For the text-containing cell, return its midpoint in [X, Y] coordinate format. 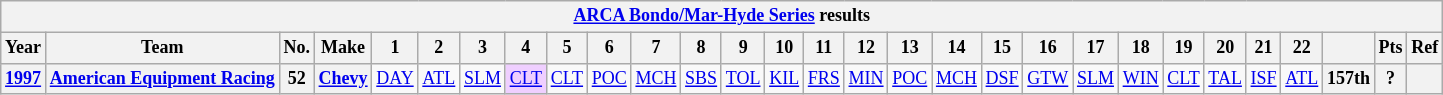
3 [483, 48]
20 [1225, 48]
14 [957, 48]
12 [866, 48]
Team [162, 48]
? [1390, 78]
11 [824, 48]
GTW [1048, 78]
American Equipment Racing [162, 78]
21 [1264, 48]
2 [439, 48]
WIN [1140, 78]
Year [24, 48]
22 [1302, 48]
157th [1349, 78]
18 [1140, 48]
1997 [24, 78]
DSF [1002, 78]
10 [784, 48]
52 [296, 78]
Chevy [343, 78]
7 [656, 48]
16 [1048, 48]
No. [296, 48]
SBS [702, 78]
Pts [1390, 48]
ISF [1264, 78]
17 [1096, 48]
TAL [1225, 78]
ARCA Bondo/Mar-Hyde Series results [722, 16]
DAY [395, 78]
FRS [824, 78]
8 [702, 48]
1 [395, 48]
4 [526, 48]
MIN [866, 78]
TOL [742, 78]
15 [1002, 48]
19 [1184, 48]
6 [609, 48]
Ref [1425, 48]
KIL [784, 78]
9 [742, 48]
Make [343, 48]
5 [566, 48]
13 [910, 48]
